Provide the [X, Y] coordinate of the cell's center where the given text is located.  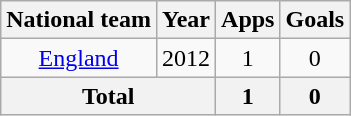
Apps [248, 20]
Year [186, 20]
National team [79, 20]
2012 [186, 58]
Total [108, 96]
Goals [315, 20]
England [79, 58]
